Capture the cell that displays the provided text and extract its (X, Y) central coordinate. 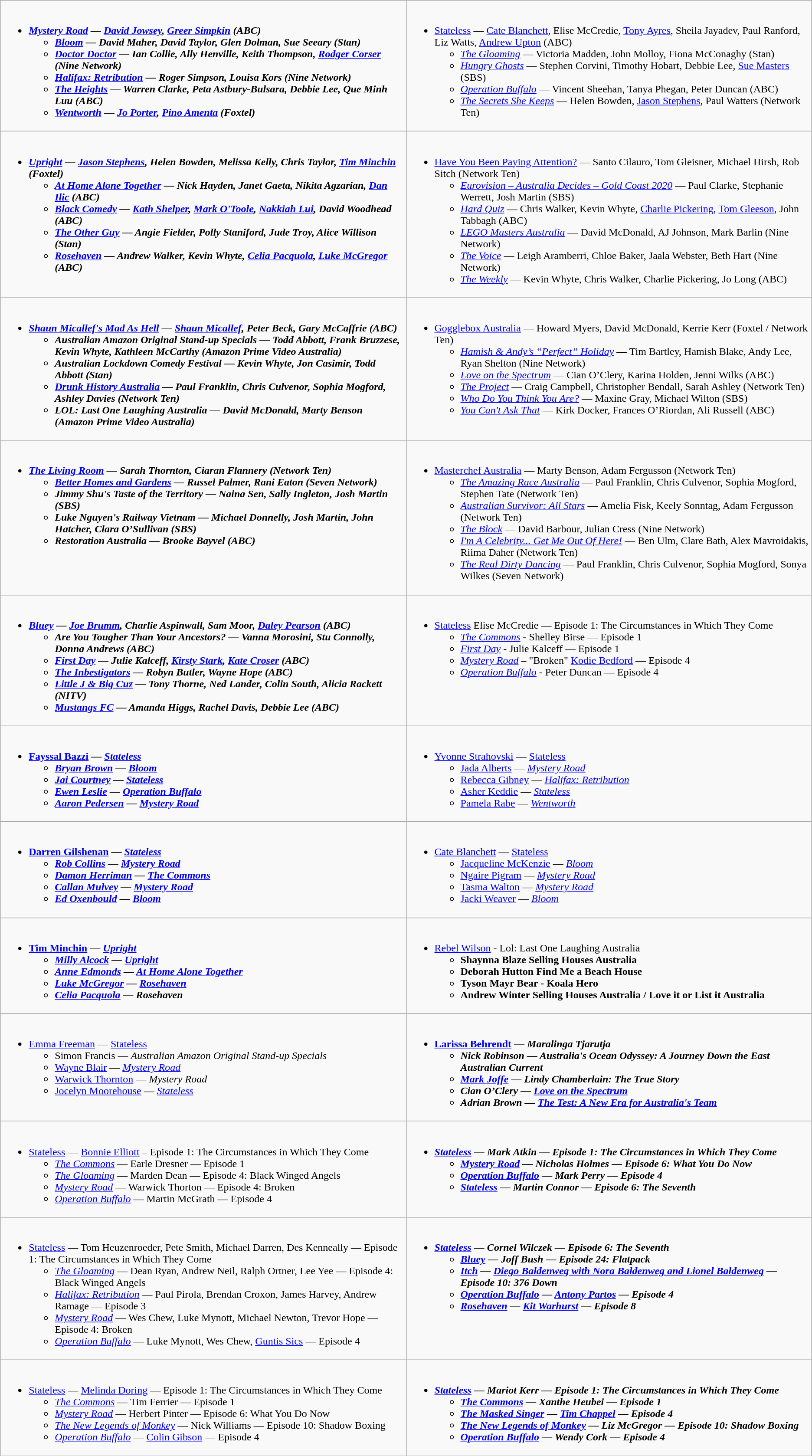
Cate Blanchett — StatelessJacqueline McKenzie — BloomNgaire Pigram — Mystery RoadTasma Walton — Mystery RoadJacki Weaver — Bloom (609, 869)
Fayssal Bazzi — StatelessBryan Brown — BloomJai Courtney — StatelessEwen Leslie — Operation BuffaloAaron Pedersen — Mystery Road (203, 774)
Darren Gilshenan — StatelessRob Collins — Mystery RoadDamon Herriman — The CommonsCallan Mulvey — Mystery RoadEd Oxenbould — Bloom (203, 869)
Tim Minchin — UprightMilly Alcock — UprightAnne Edmonds — At Home Alone TogetherLuke McGregor — RosehavenCelia Pacquola — Rosehaven (203, 966)
Yvonne Strahovski — StatelessJada Alberts — Mystery RoadRebecca Gibney — Halifax: RetributionAsher Keddie — StatelessPamela Rabe — Wentworth (609, 774)
